Find where the given text appears and provide that cell's center as [x, y] coordinate. 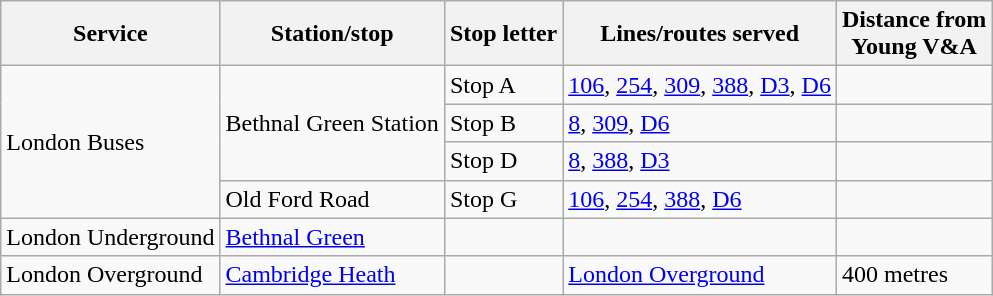
Stop A [503, 85]
Service [110, 34]
400 metres [914, 275]
Bethnal Green Station [332, 123]
London Buses [110, 142]
Cambridge Heath [332, 275]
Station/stop [332, 34]
8, 309, D6 [700, 123]
106, 254, 309, 388, D3, D6 [700, 85]
Old Ford Road [332, 199]
106, 254, 388, D6 [700, 199]
Lines/routes served [700, 34]
Stop G [503, 199]
Distance fromYoung V&A [914, 34]
Bethnal Green [332, 237]
Stop letter [503, 34]
Stop B [503, 123]
8, 388, D3 [700, 161]
London Underground [110, 237]
Stop D [503, 161]
